Determine the [x, y] coordinate at the center of the cell enclosing the given text.  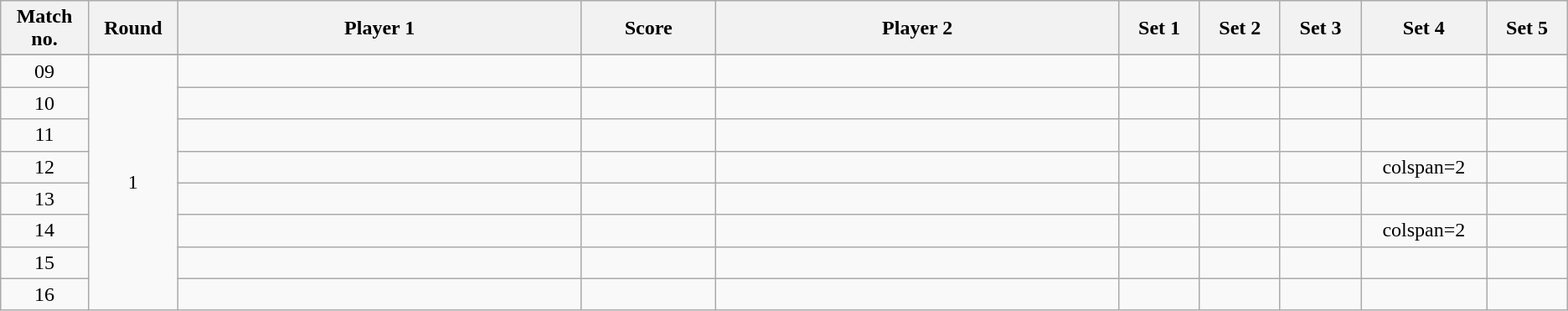
14 [45, 231]
Round [132, 29]
Match no. [45, 29]
10 [45, 103]
09 [45, 71]
Set 2 [1240, 29]
1 [132, 183]
16 [45, 294]
11 [45, 135]
12 [45, 167]
15 [45, 262]
Set 4 [1424, 29]
Score [648, 29]
Set 3 [1320, 29]
Player 1 [379, 29]
Set 1 [1159, 29]
Player 2 [916, 29]
13 [45, 199]
Set 5 [1527, 29]
